Detect which cell encompasses the target text, then output its (X, Y) center coordinate. 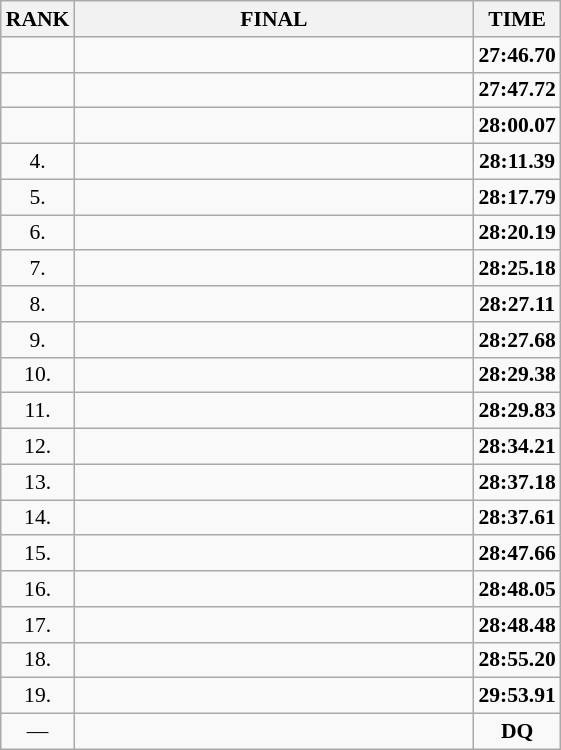
13. (38, 482)
18. (38, 660)
28:29.38 (516, 375)
19. (38, 696)
15. (38, 554)
27:46.70 (516, 55)
28:17.79 (516, 197)
RANK (38, 19)
TIME (516, 19)
12. (38, 447)
DQ (516, 732)
28:34.21 (516, 447)
28:48.05 (516, 589)
28:48.48 (516, 625)
— (38, 732)
28:27.68 (516, 340)
10. (38, 375)
28:29.83 (516, 411)
7. (38, 269)
28:37.18 (516, 482)
28:20.19 (516, 233)
28:25.18 (516, 269)
28:11.39 (516, 162)
27:47.72 (516, 90)
28:37.61 (516, 518)
29:53.91 (516, 696)
16. (38, 589)
11. (38, 411)
28:27.11 (516, 304)
28:55.20 (516, 660)
17. (38, 625)
28:47.66 (516, 554)
4. (38, 162)
28:00.07 (516, 126)
6. (38, 233)
9. (38, 340)
14. (38, 518)
FINAL (274, 19)
8. (38, 304)
5. (38, 197)
